Pinpoint the cell where the given text exists, returning its (X, Y) midpoint coordinate. 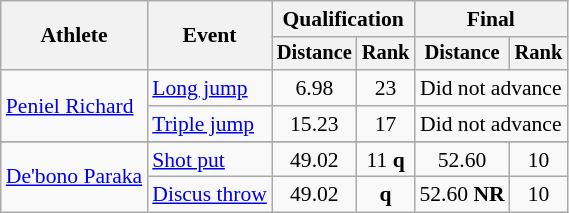
17 (386, 124)
Qualification (343, 19)
Triple jump (210, 124)
Athlete (74, 36)
11 q (386, 160)
Final (490, 19)
6.98 (314, 88)
Discus throw (210, 195)
52.60 NR (462, 195)
Shot put (210, 160)
52.60 (462, 160)
Peniel Richard (74, 106)
Event (210, 36)
De'bono Paraka (74, 178)
Long jump (210, 88)
23 (386, 88)
15.23 (314, 124)
q (386, 195)
